Pinpoint the cell where the given text exists, returning its [X, Y] midpoint coordinate. 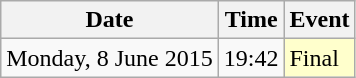
Time [251, 20]
Final [320, 58]
19:42 [251, 58]
Date [110, 20]
Monday, 8 June 2015 [110, 58]
Event [320, 20]
